From the cell containing the given text, extract its center point as [X, Y] coordinate. 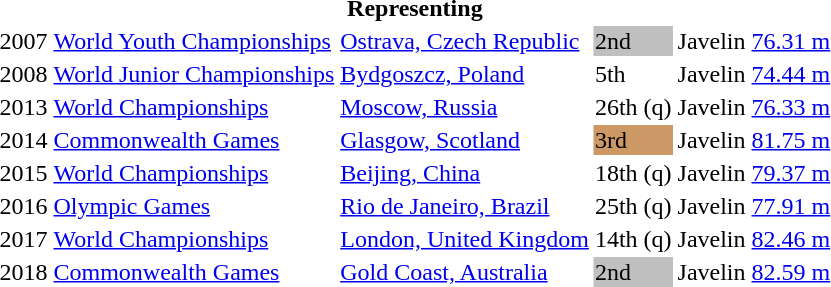
Moscow, Russia [465, 107]
World Youth Championships [194, 41]
14th (q) [633, 239]
3rd [633, 140]
World Junior Championships [194, 74]
London, United Kingdom [465, 239]
25th (q) [633, 206]
Bydgoszcz, Poland [465, 74]
18th (q) [633, 173]
26th (q) [633, 107]
Beijing, China [465, 173]
Gold Coast, Australia [465, 272]
Rio de Janeiro, Brazil [465, 206]
Ostrava, Czech Republic [465, 41]
5th [633, 74]
Glasgow, Scotland [465, 140]
Olympic Games [194, 206]
